Search for the cell housing the specified text and yield its (x, y) center coordinate. 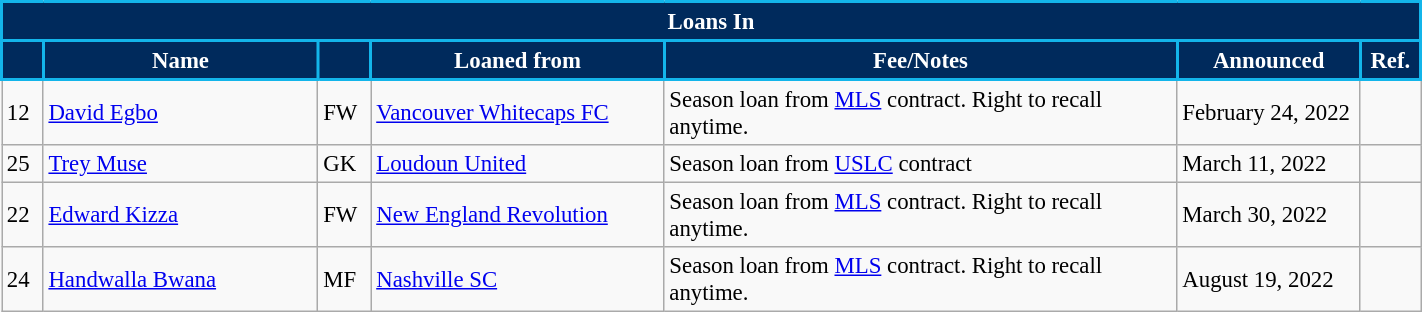
12 (23, 112)
Ref. (1390, 60)
Handwalla Bwana (180, 280)
Announced (1268, 60)
February 24, 2022 (1268, 112)
Loans In (712, 22)
August 19, 2022 (1268, 280)
March 30, 2022 (1268, 216)
Season loan from USLC contract (920, 164)
25 (23, 164)
Fee/Notes (920, 60)
Nashville SC (518, 280)
David Egbo (180, 112)
GK (344, 164)
Name (180, 60)
MF (344, 280)
March 11, 2022 (1268, 164)
Trey Muse (180, 164)
22 (23, 216)
Edward Kizza (180, 216)
Loaned from (518, 60)
New England Revolution (518, 216)
24 (23, 280)
Vancouver Whitecaps FC (518, 112)
Loudoun United (518, 164)
